Return [X, Y] of the center of cell containing provided text 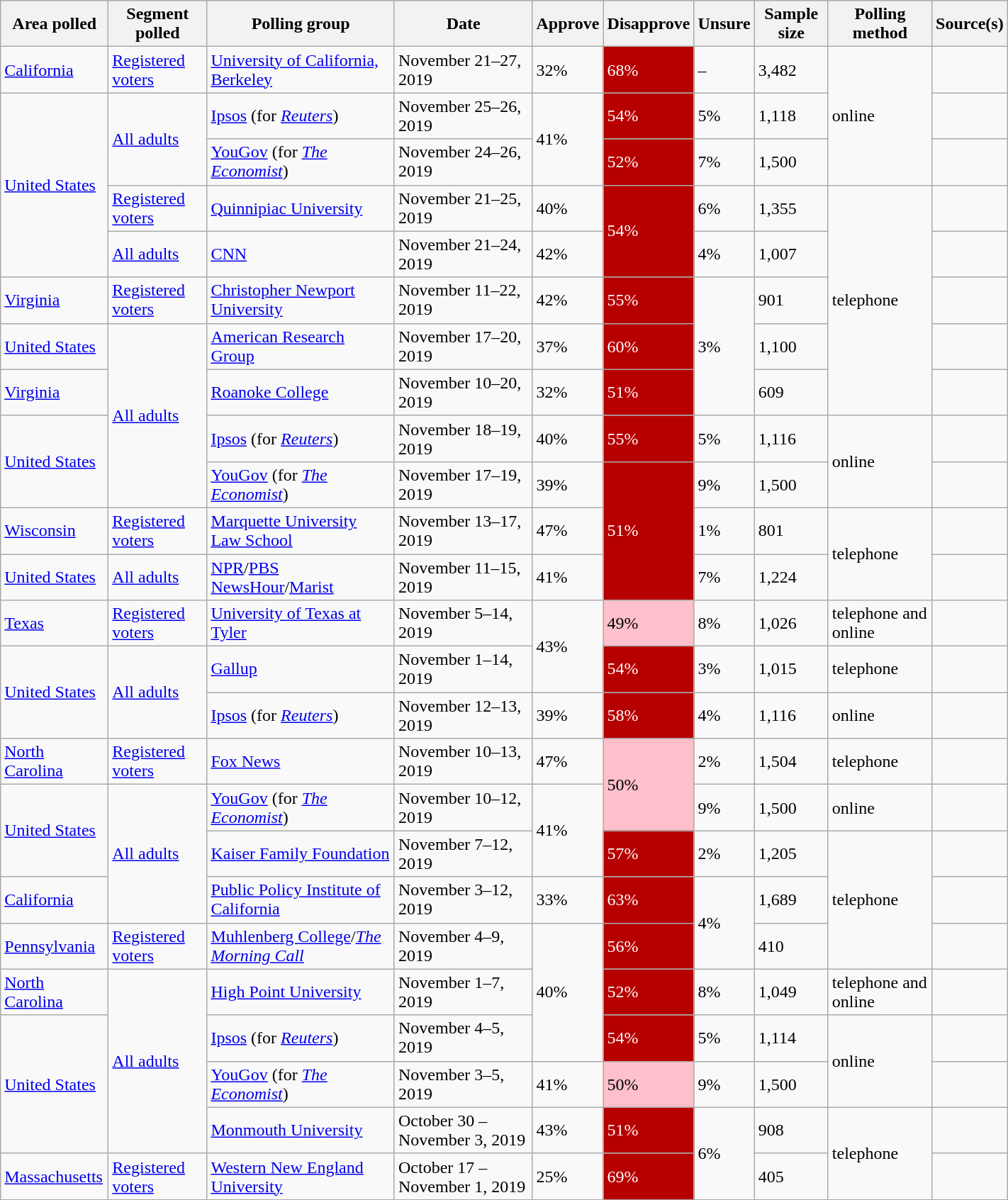
November 11–22, 2019 [464, 301]
Approve [568, 24]
609 [791, 393]
November 13–17, 2019 [464, 530]
November 25–26, 2019 [464, 116]
58% [649, 716]
November 7–12, 2019 [464, 853]
Western New England University [301, 1177]
October 30 – November 3, 2019 [464, 1130]
Public Policy Institute of California [301, 900]
3,482 [791, 69]
1,355 [791, 208]
Fox News [301, 761]
1,015 [791, 669]
Gallup [301, 669]
November 10–20, 2019 [464, 393]
– [724, 69]
November 21–27, 2019 [464, 69]
1,118 [791, 116]
November 3–12, 2019 [464, 900]
Unsure [724, 24]
October 17 – November 1, 2019 [464, 1177]
Texas [55, 624]
405 [791, 1177]
Date [464, 24]
November 11–15, 2019 [464, 577]
801 [791, 530]
Kaiser Family Foundation [301, 853]
1,026 [791, 624]
November 17–19, 2019 [464, 485]
Polling group [301, 24]
November 21–24, 2019 [464, 254]
49% [649, 624]
1,224 [791, 577]
Christopher Newport University [301, 301]
Source(s) [970, 24]
1,114 [791, 1038]
November 3–5, 2019 [464, 1084]
Roanoke College [301, 393]
Sample size [791, 24]
56% [649, 946]
November 24–26, 2019 [464, 162]
33% [568, 900]
November 12–13, 2019 [464, 716]
November 4–9, 2019 [464, 946]
25% [568, 1177]
410 [791, 946]
Muhlenberg College/The Morning Call [301, 946]
1,504 [791, 761]
University of Texas at Tyler [301, 624]
November 4–5, 2019 [464, 1038]
63% [649, 900]
Area polled [55, 24]
November 1–7, 2019 [464, 992]
University of California, Berkeley [301, 69]
908 [791, 1130]
1,007 [791, 254]
Pennsylvania [55, 946]
Quinnipiac University [301, 208]
37% [568, 346]
1% [724, 530]
November 1–14, 2019 [464, 669]
57% [649, 853]
Polling method [880, 24]
Wisconsin [55, 530]
1,205 [791, 853]
American Research Group [301, 346]
Marquette University Law School [301, 530]
Monmouth University [301, 1130]
68% [649, 69]
Segment polled [157, 24]
Massachusetts [55, 1177]
NPR/PBS NewsHour/Marist [301, 577]
November 21–25, 2019 [464, 208]
1,049 [791, 992]
November 18–19, 2019 [464, 438]
November 5–14, 2019 [464, 624]
November 10–12, 2019 [464, 808]
60% [649, 346]
69% [649, 1177]
High Point University [301, 992]
November 17–20, 2019 [464, 346]
1,689 [791, 900]
Disapprove [649, 24]
901 [791, 301]
1,100 [791, 346]
CNN [301, 254]
November 10–13, 2019 [464, 761]
